Pinpoint the cell where the given text exists, returning its [X, Y] midpoint coordinate. 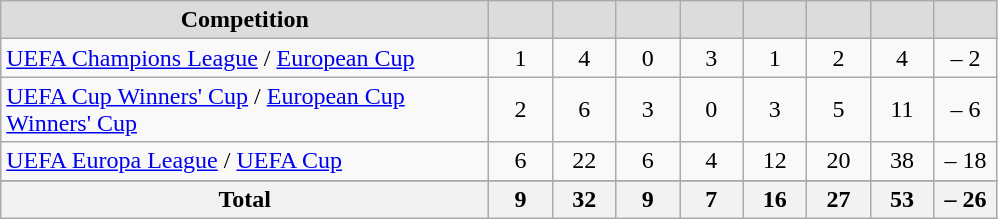
5 [839, 110]
– 18 [966, 161]
22 [584, 161]
53 [902, 199]
7 [712, 199]
32 [584, 199]
Competition [245, 20]
– 26 [966, 199]
Total [245, 199]
UEFA Champions League / European Cup [245, 58]
UEFA Cup Winners' Cup / European Cup Winners' Cup [245, 110]
38 [902, 161]
– 6 [966, 110]
27 [839, 199]
12 [775, 161]
20 [839, 161]
11 [902, 110]
UEFA Europa League / UEFA Cup [245, 161]
– 2 [966, 58]
16 [775, 199]
